Output the [X, Y] coordinate of the center of the cell containing the given text.  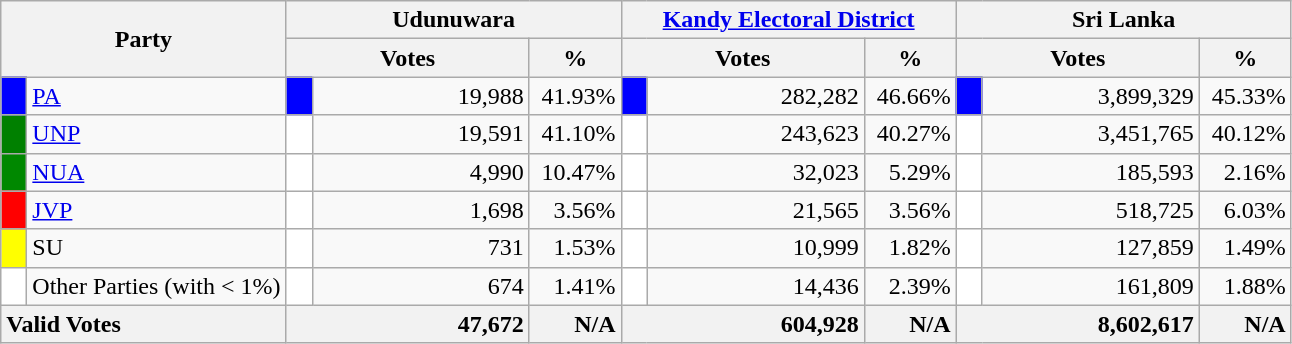
518,725 [1090, 210]
40.12% [1245, 134]
731 [420, 248]
282,282 [756, 96]
19,591 [420, 134]
1.49% [1245, 248]
32,023 [756, 172]
674 [420, 286]
19,988 [420, 96]
Valid Votes [144, 324]
10,999 [756, 248]
SU [156, 248]
10.47% [575, 172]
Kandy Electoral District [788, 20]
21,565 [756, 210]
1.53% [575, 248]
3,451,765 [1090, 134]
3,899,329 [1090, 96]
2.16% [1245, 172]
6.03% [1245, 210]
4,990 [420, 172]
243,623 [756, 134]
NUA [156, 172]
2.39% [910, 286]
Other Parties (with < 1%) [156, 286]
46.66% [910, 96]
14,436 [756, 286]
JVP [156, 210]
Party [144, 39]
1.41% [575, 286]
5.29% [910, 172]
Sri Lanka [1124, 20]
604,928 [742, 324]
1.88% [1245, 286]
45.33% [1245, 96]
Udunuwara [454, 20]
185,593 [1090, 172]
41.93% [575, 96]
41.10% [575, 134]
47,672 [408, 324]
127,859 [1090, 248]
40.27% [910, 134]
1,698 [420, 210]
1.82% [910, 248]
161,809 [1090, 286]
8,602,617 [1078, 324]
PA [156, 96]
UNP [156, 134]
